Identify which cell holds the provided text, then report its (X, Y) central coordinate. 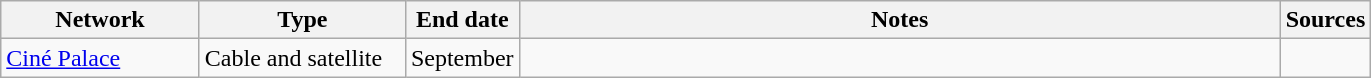
Ciné Palace (100, 58)
Notes (900, 20)
Network (100, 20)
End date (462, 20)
Sources (1326, 20)
September (462, 58)
Type (302, 20)
Cable and satellite (302, 58)
